Detect which cell encompasses the target text, then output its (X, Y) center coordinate. 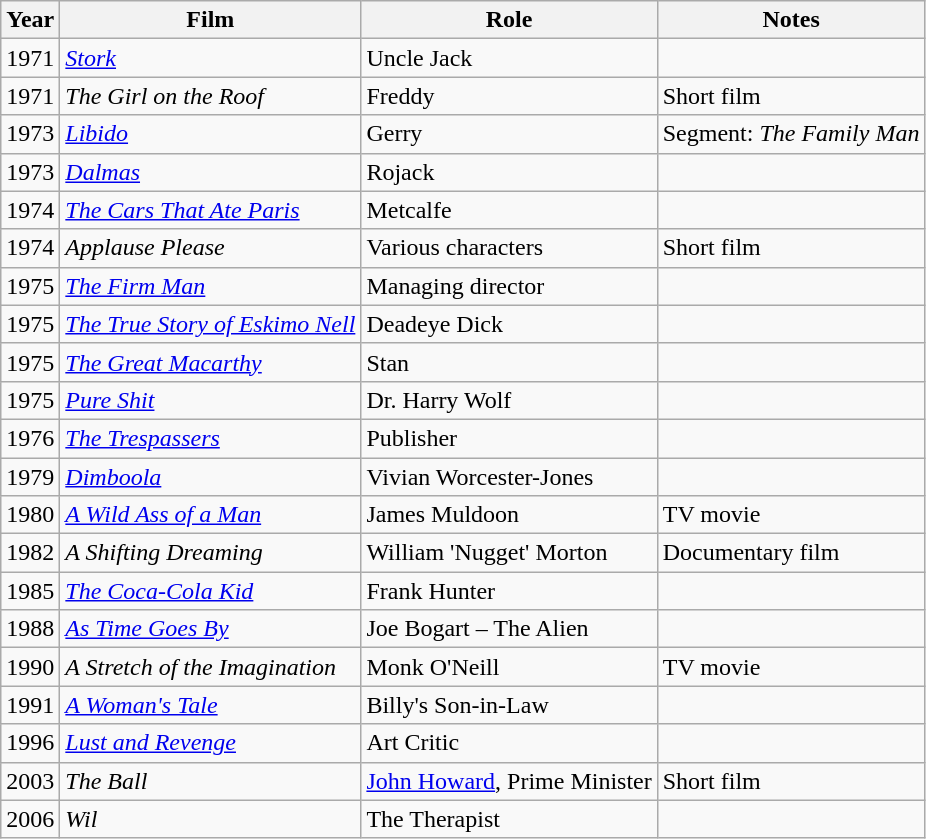
Lust and Revenge (210, 743)
1980 (30, 515)
The Therapist (509, 819)
1985 (30, 591)
The Girl on the Roof (210, 96)
Rojack (509, 172)
Gerry (509, 134)
The True Story of Eskimo Nell (210, 324)
Various characters (509, 248)
Stan (509, 362)
Vivian Worcester-Jones (509, 477)
Billy's Son-in-Law (509, 705)
1996 (30, 743)
Dalmas (210, 172)
Libido (210, 134)
Frank Hunter (509, 591)
The Cars That Ate Paris (210, 210)
Documentary film (791, 553)
2006 (30, 819)
The Coca-Cola Kid (210, 591)
Publisher (509, 438)
Role (509, 20)
Joe Bogart – The Alien (509, 629)
As Time Goes By (210, 629)
Metcalfe (509, 210)
1990 (30, 667)
1982 (30, 553)
Freddy (509, 96)
1991 (30, 705)
A Stretch of the Imagination (210, 667)
Dr. Harry Wolf (509, 400)
Uncle Jack (509, 58)
1988 (30, 629)
The Firm Man (210, 286)
Monk O'Neill (509, 667)
James Muldoon (509, 515)
1976 (30, 438)
1979 (30, 477)
Applause Please (210, 248)
Segment: The Family Man (791, 134)
The Trespassers (210, 438)
A Woman's Tale (210, 705)
Deadeye Dick (509, 324)
Dimboola (210, 477)
The Ball (210, 781)
Art Critic (509, 743)
Film (210, 20)
William 'Nugget' Morton (509, 553)
A Wild Ass of a Man (210, 515)
The Great Macarthy (210, 362)
Stork (210, 58)
2003 (30, 781)
Wil (210, 819)
John Howard, Prime Minister (509, 781)
Year (30, 20)
Pure Shit (210, 400)
A Shifting Dreaming (210, 553)
Notes (791, 20)
Managing director (509, 286)
